Search for the cell housing the specified text and yield its (x, y) center coordinate. 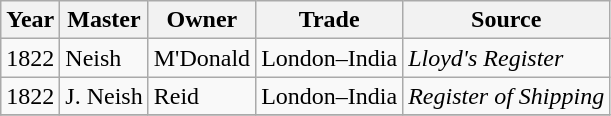
Master (104, 20)
M'Donald (202, 58)
Neish (104, 58)
Source (506, 20)
Lloyd's Register (506, 58)
Year (30, 20)
Trade (330, 20)
J. Neish (104, 96)
Reid (202, 96)
Owner (202, 20)
Register of Shipping (506, 96)
